Locate the cell with the specified text and output its [X, Y] center coordinate. 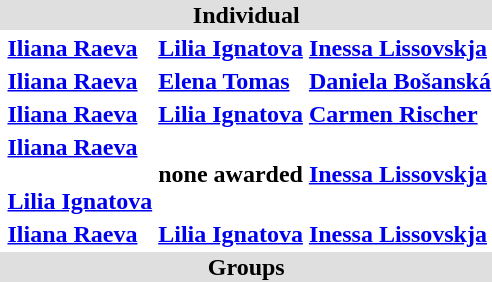
none awarded [231, 174]
Individual [246, 15]
Carmen Rischer [400, 114]
Daniela Bošanská [400, 81]
Elena Tomas [231, 81]
Groups [246, 267]
Iliana RaevaLilia Ignatova [80, 174]
